Scan for the cell matching the given text and deliver its [X, Y] coordinate at center. 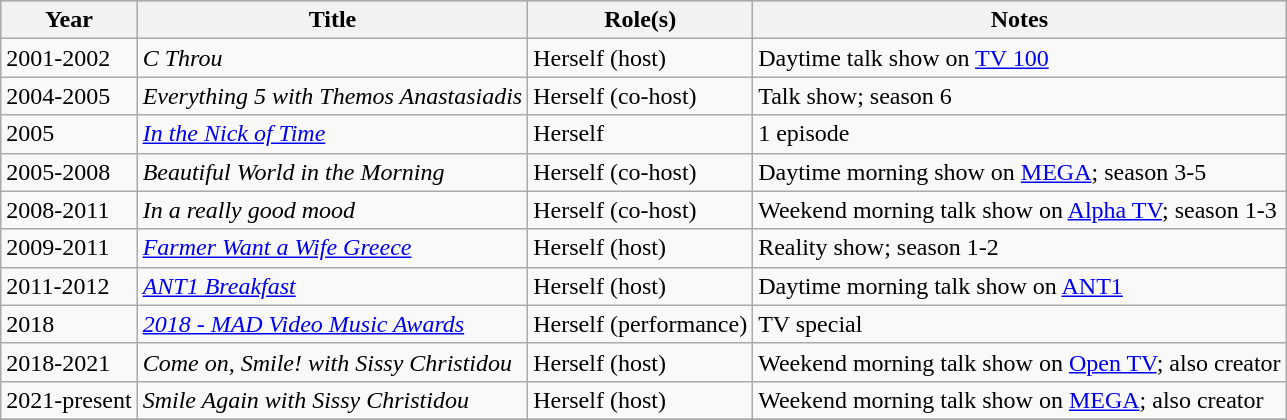
2001-2002 [69, 58]
TV special [1020, 324]
2021-present [69, 400]
Title [332, 20]
2008-2011 [69, 210]
Herself [640, 134]
2005 [69, 134]
Come on, Smile! with Sissy Christidou [332, 362]
Smile Again with Sissy Christidou [332, 400]
ANT1 Breakfast [332, 286]
Reality show; season 1-2 [1020, 248]
2011-2012 [69, 286]
Daytime talk show on TV 100 [1020, 58]
2009-2011 [69, 248]
In the Nick of Time [332, 134]
2018 [69, 324]
Daytime morning talk show on ANT1 [1020, 286]
Notes [1020, 20]
Weekend morning talk show on Open TV; also creator [1020, 362]
Everything 5 with Themos Anastasiadis [332, 96]
2018-2021 [69, 362]
Weekend morning talk show on MEGA; also creator [1020, 400]
Herself (performance) [640, 324]
Year [69, 20]
Farmer Want a Wife Greece [332, 248]
2005-2008 [69, 172]
C Throu [332, 58]
2018 - MAD Video Music Awards [332, 324]
Daytime morning show on MEGA; season 3-5 [1020, 172]
1 episode [1020, 134]
Talk show; season 6 [1020, 96]
2004-2005 [69, 96]
Role(s) [640, 20]
Weekend morning talk show on Alpha TV; season 1-3 [1020, 210]
In a really good mood [332, 210]
Beautiful World in the Morning [332, 172]
